Provide the (x, y) coordinate of the cell's center where the given text is located.  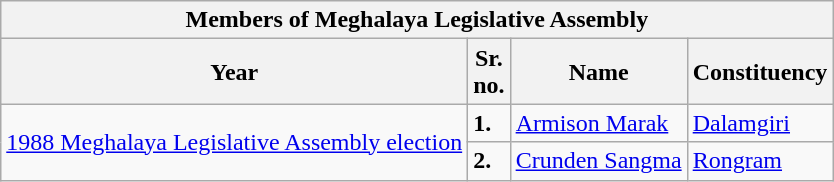
Name (598, 72)
2. (489, 161)
Armison Marak (598, 123)
Constituency (760, 72)
Sr.no. (489, 72)
1988 Meghalaya Legislative Assembly election (234, 142)
1. (489, 123)
Rongram (760, 161)
Dalamgiri (760, 123)
Members of Meghalaya Legislative Assembly (417, 20)
Crunden Sangma (598, 161)
Year (234, 72)
